Extract the [X, Y] coordinate from the center of the cell holding the provided text.  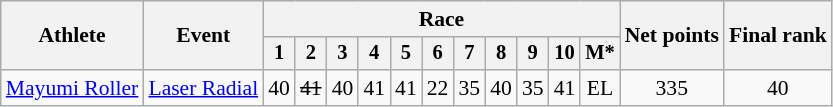
8 [501, 54]
M* [600, 54]
Race [441, 19]
5 [406, 54]
Mayumi Roller [72, 88]
Event [203, 36]
2 [311, 54]
EL [600, 88]
7 [469, 54]
6 [438, 54]
9 [533, 54]
Net points [672, 36]
335 [672, 88]
4 [374, 54]
1 [279, 54]
Athlete [72, 36]
3 [343, 54]
10 [565, 54]
Final rank [778, 36]
22 [438, 88]
Laser Radial [203, 88]
